Determine the [X, Y] coordinate at the center of the cell enclosing the given text.  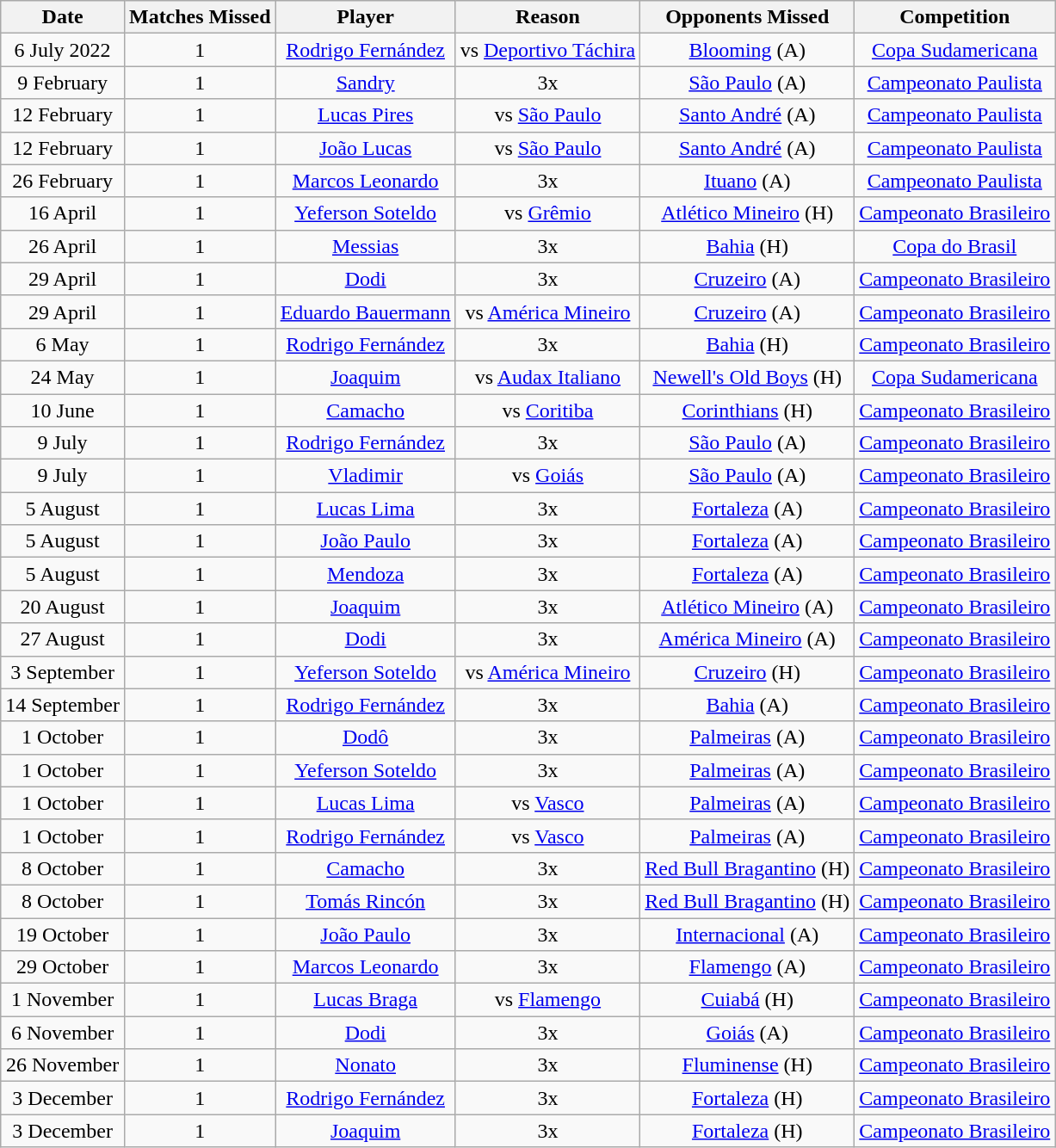
26 November [63, 1065]
Sandry [365, 83]
Goiás (A) [747, 1033]
Cuiabá (H) [747, 1000]
24 May [63, 377]
Opponents Missed [747, 17]
26 April [63, 246]
3 September [63, 672]
Copa do Brasil [955, 246]
Competition [955, 17]
Player [365, 17]
26 February [63, 181]
1 November [63, 1000]
vs Deportivo Táchira [547, 50]
19 October [63, 934]
29 October [63, 967]
Lucas Braga [365, 1000]
16 April [63, 213]
20 August [63, 607]
Bahia (A) [747, 705]
Mendoza [365, 574]
Nonato [365, 1065]
Corinthians (H) [747, 410]
10 June [63, 410]
27 August [63, 639]
Matches Missed [200, 17]
6 July 2022 [63, 50]
vs Flamengo [547, 1000]
Tomás Rincón [365, 901]
Lucas Pires [365, 115]
América Mineiro (A) [747, 639]
Cruzeiro (H) [747, 672]
Date [63, 17]
9 February [63, 83]
vs Grêmio [547, 213]
Internacional (A) [747, 934]
Fluminense (H) [747, 1065]
Atlético Mineiro (H) [747, 213]
vs Coritiba [547, 410]
Eduardo Bauermann [365, 312]
Atlético Mineiro (A) [747, 607]
João Lucas [365, 148]
Flamengo (A) [747, 967]
14 September [63, 705]
Messias [365, 246]
Vladimir [365, 476]
6 May [63, 344]
vs Goiás [547, 476]
Blooming (A) [747, 50]
Reason [547, 17]
Newell's Old Boys (H) [747, 377]
Dodô [365, 738]
Ituano (A) [747, 181]
6 November [63, 1033]
vs Audax Italiano [547, 377]
